Locate the cell with the specified text and output its [x, y] center coordinate. 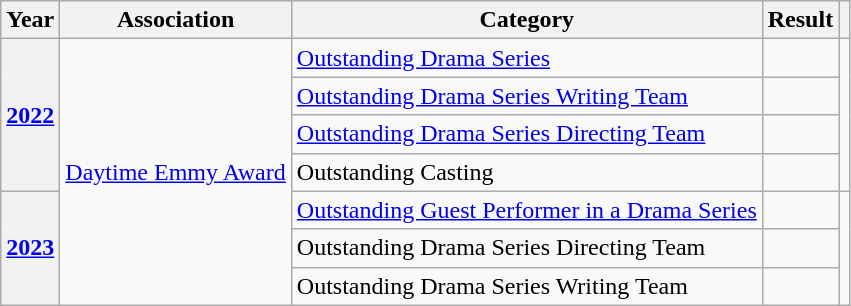
Outstanding Drama Series [526, 58]
Association [176, 20]
Outstanding Casting [526, 172]
Year [30, 20]
Result [800, 20]
Daytime Emmy Award [176, 172]
Category [526, 20]
Outstanding Guest Performer in a Drama Series [526, 210]
2023 [30, 248]
2022 [30, 115]
